Return (X, Y) of the center of cell containing provided text 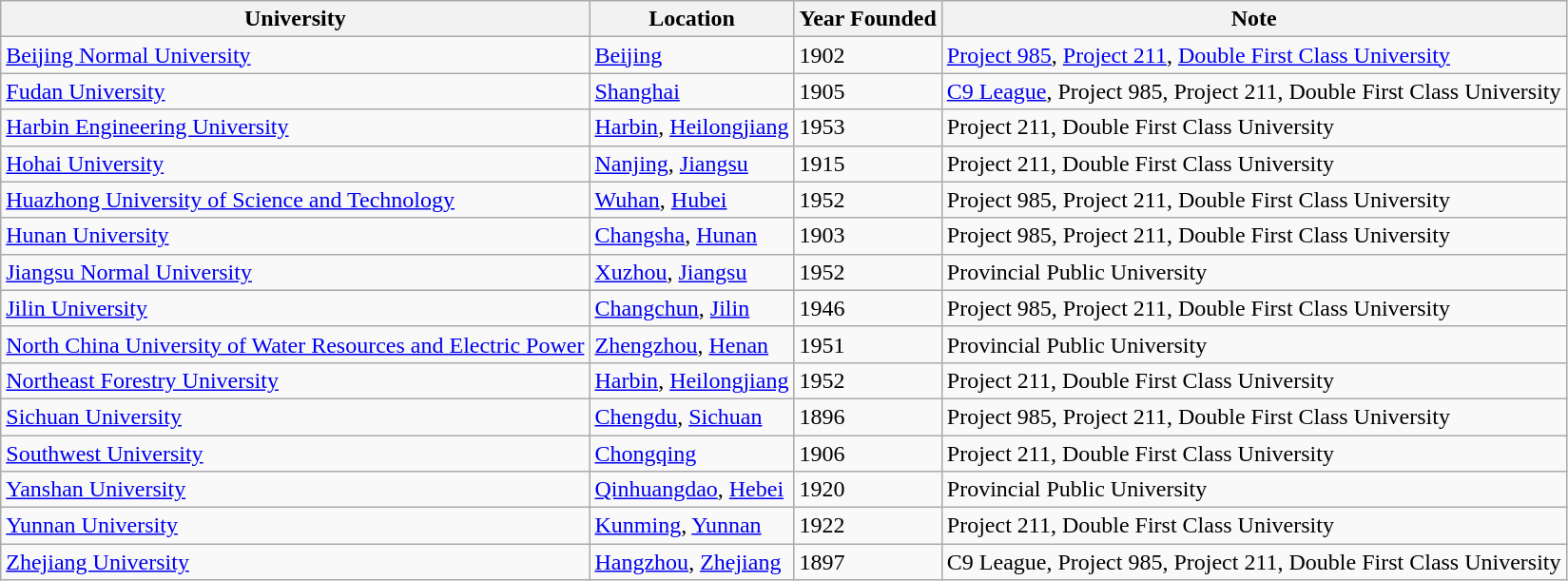
Beijing (692, 55)
Qinhuangdao, Hebei (692, 490)
1920 (867, 490)
University (295, 19)
Location (692, 19)
Hunan University (295, 236)
Yunnan University (295, 526)
1897 (867, 562)
1951 (867, 344)
Nanjing, Jiangsu (692, 164)
Kunming, Yunnan (692, 526)
Southwest University (295, 454)
Beijing Normal University (295, 55)
Fudan University (295, 91)
Zhengzhou, Henan (692, 344)
1896 (867, 416)
Yanshan University (295, 490)
Note (1253, 19)
Hohai University (295, 164)
Huazhong University of Science and Technology (295, 200)
Harbin Engineering University (295, 127)
1946 (867, 308)
1915 (867, 164)
Zhejiang University (295, 562)
Jilin University (295, 308)
Shanghai (692, 91)
Northeast Forestry University (295, 380)
1906 (867, 454)
1922 (867, 526)
Chengdu, Sichuan (692, 416)
1905 (867, 91)
1903 (867, 236)
Changsha, Hunan (692, 236)
Year Founded (867, 19)
Chongqing (692, 454)
North China University of Water Resources and Electric Power (295, 344)
Xuzhou, Jiangsu (692, 272)
1902 (867, 55)
Jiangsu Normal University (295, 272)
1953 (867, 127)
Wuhan, Hubei (692, 200)
Hangzhou, Zhejiang (692, 562)
Changchun, Jilin (692, 308)
Sichuan University (295, 416)
